Search for the cell housing the specified text and yield its [X, Y] center coordinate. 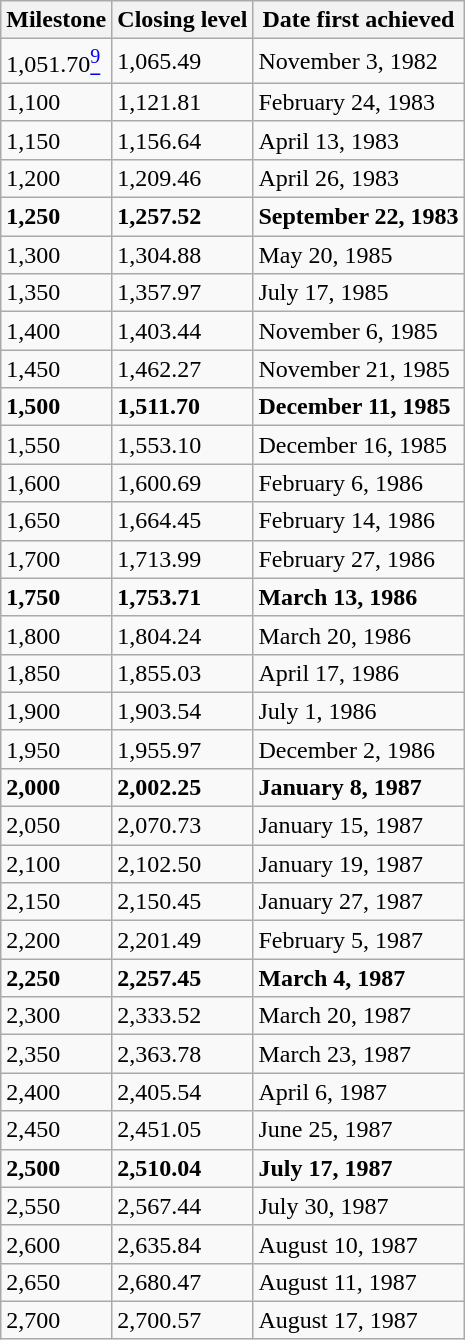
1,209.46 [182, 178]
April 17, 1986 [358, 673]
2,150 [56, 902]
2,635.84 [182, 1244]
April 26, 1983 [358, 178]
2,700.57 [182, 1320]
August 11, 1987 [358, 1282]
March 20, 1987 [358, 1016]
1,121.81 [182, 102]
1,650 [56, 521]
July 17, 1987 [358, 1168]
August 10, 1987 [358, 1244]
1,304.88 [182, 255]
December 16, 1985 [358, 445]
March 4, 1987 [358, 978]
January 8, 1987 [358, 787]
2,700 [56, 1320]
1,500 [56, 407]
January 15, 1987 [358, 826]
1,250 [56, 217]
1,065.49 [182, 62]
1,713.99 [182, 559]
February 27, 1986 [358, 559]
1,553.10 [182, 445]
1,511.70 [182, 407]
November 3, 1982 [358, 62]
2,150.45 [182, 902]
1,550 [56, 445]
1,900 [56, 711]
1,051.709 [56, 62]
1,357.97 [182, 293]
April 13, 1983 [358, 140]
2,510.04 [182, 1168]
2,200 [56, 940]
2,500 [56, 1168]
1,200 [56, 178]
1,664.45 [182, 521]
November 21, 1985 [358, 369]
1,462.27 [182, 369]
2,102.50 [182, 864]
2,250 [56, 978]
August 17, 1987 [358, 1320]
February 14, 1986 [358, 521]
2,070.73 [182, 826]
2,451.05 [182, 1130]
1,600 [56, 483]
March 13, 1986 [358, 597]
2,600 [56, 1244]
February 5, 1987 [358, 940]
1,753.71 [182, 597]
1,804.24 [182, 635]
2,201.49 [182, 940]
1,150 [56, 140]
1,350 [56, 293]
February 24, 1983 [358, 102]
2,450 [56, 1130]
1,600.69 [182, 483]
2,100 [56, 864]
2,405.54 [182, 1092]
January 27, 1987 [358, 902]
November 6, 1985 [358, 331]
2,680.47 [182, 1282]
2,550 [56, 1206]
June 25, 1987 [358, 1130]
2,400 [56, 1092]
2,257.45 [182, 978]
July 30, 1987 [358, 1206]
1,400 [56, 331]
1,950 [56, 749]
2,363.78 [182, 1054]
1,100 [56, 102]
Date first achieved [358, 20]
2,000 [56, 787]
April 6, 1987 [358, 1092]
September 22, 1983 [358, 217]
2,650 [56, 1282]
1,403.44 [182, 331]
1,850 [56, 673]
February 6, 1986 [358, 483]
1,955.97 [182, 749]
1,450 [56, 369]
December 11, 1985 [358, 407]
Milestone [56, 20]
2,300 [56, 1016]
May 20, 1985 [358, 255]
2,002.25 [182, 787]
1,700 [56, 559]
1,750 [56, 597]
December 2, 1986 [358, 749]
March 23, 1987 [358, 1054]
July 17, 1985 [358, 293]
1,257.52 [182, 217]
2,050 [56, 826]
2,333.52 [182, 1016]
Closing level [182, 20]
2,567.44 [182, 1206]
1,800 [56, 635]
1,903.54 [182, 711]
2,350 [56, 1054]
January 19, 1987 [358, 864]
1,300 [56, 255]
March 20, 1986 [358, 635]
July 1, 1986 [358, 711]
1,855.03 [182, 673]
1,156.64 [182, 140]
